Detect which cell encompasses the target text, then output its [X, Y] center coordinate. 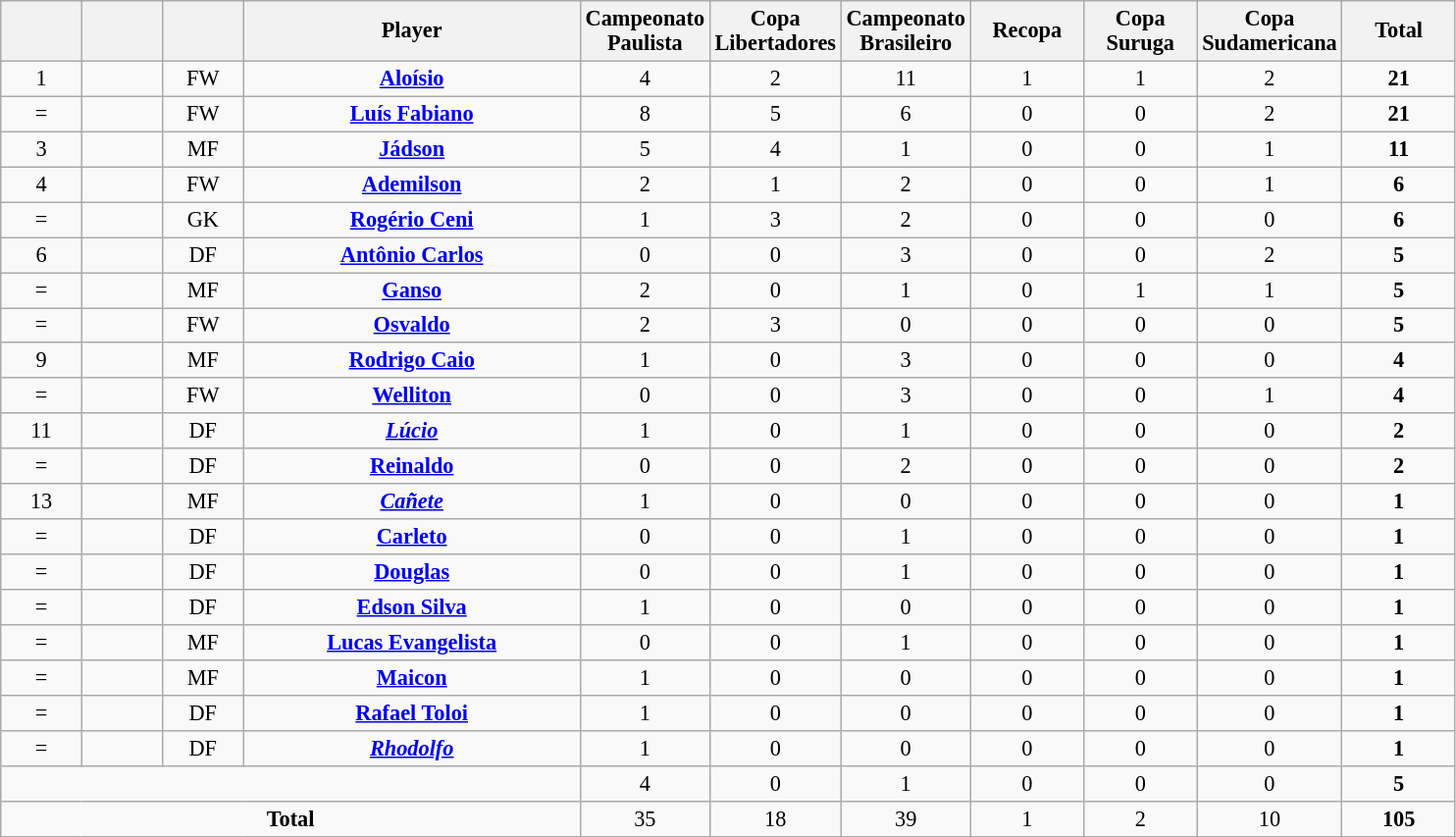
Copa Sudamericana [1270, 31]
Lucas Evangelista [412, 643]
Ganso [412, 289]
9 [41, 360]
35 [645, 818]
Jádson [412, 149]
Copa Suruga [1140, 31]
GK [203, 220]
105 [1399, 818]
Luís Fabiano [412, 114]
Campeonato Brasileiro [906, 31]
Antônio Carlos [412, 255]
Edson Silva [412, 607]
Copa Libertadores [775, 31]
Maicon [412, 677]
Rafael Toloi [412, 712]
Rhodolfo [412, 748]
39 [906, 818]
Lúcio [412, 431]
Welliton [412, 395]
Douglas [412, 572]
Carleto [412, 537]
Campeonato Paulista [645, 31]
10 [1270, 818]
Rogério Ceni [412, 220]
18 [775, 818]
Recopa [1026, 31]
8 [645, 114]
Aloísio [412, 78]
Cañete [412, 501]
Rodrigo Caio [412, 360]
Osvaldo [412, 325]
Ademilson [412, 184]
Reinaldo [412, 466]
13 [41, 501]
Player [412, 31]
